Extract the [x, y] coordinate from the center of the cell holding the provided text.  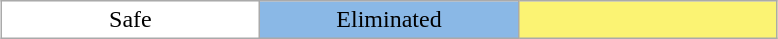
Eliminated [390, 20]
Safe [130, 20]
